Determine the (x, y) coordinate at the center of the cell enclosing the given text.  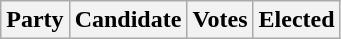
Elected (296, 20)
Votes (220, 20)
Party (35, 20)
Candidate (128, 20)
